Locate the cell with the specified text and output its (X, Y) center coordinate. 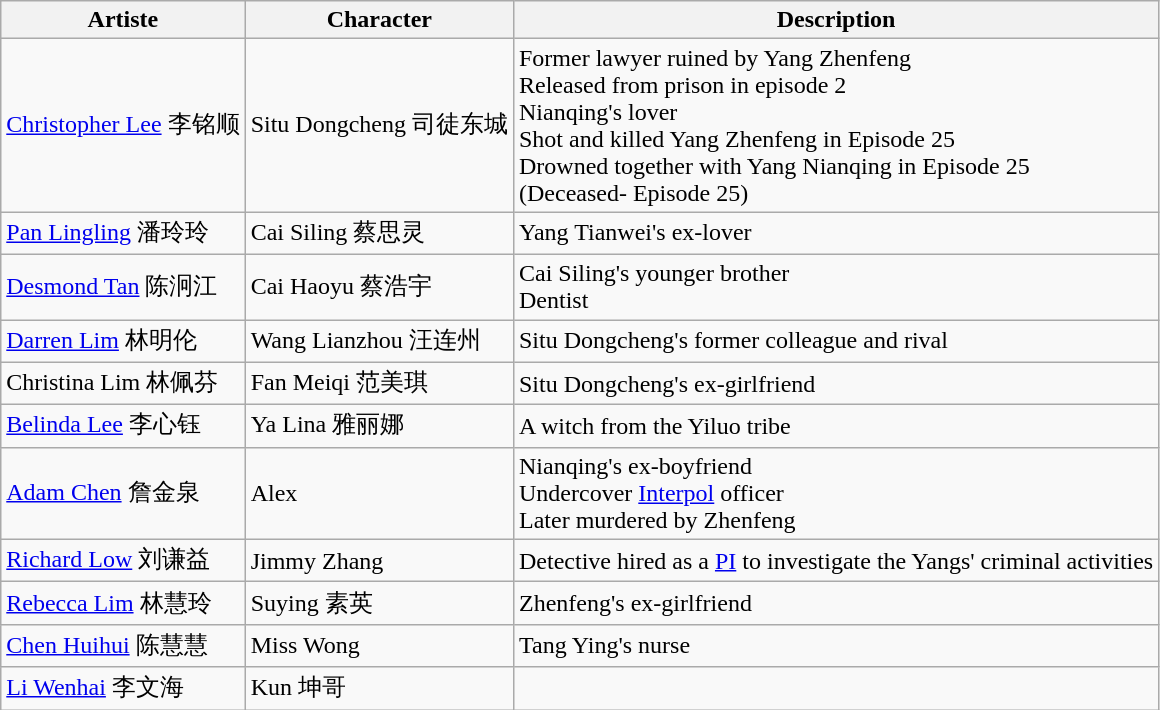
Ya Lina 雅丽娜 (379, 426)
Christopher Lee 李铭顺 (123, 126)
Jimmy Zhang (379, 560)
Yang Tianwei's ex-lover (836, 234)
Pan Lingling 潘玲玲 (123, 234)
Situ Dongcheng's ex-girlfriend (836, 384)
Chen Huihui 陈慧慧 (123, 646)
Rebecca Lim 林慧玲 (123, 604)
Darren Lim 林明伦 (123, 342)
Belinda Lee 李心钰 (123, 426)
Tang Ying's nurse (836, 646)
Nianqing's ex-boyfriendUndercover Interpol officerLater murdered by Zhenfeng (836, 493)
Character (379, 20)
Cai Siling's younger brother Dentist (836, 286)
Description (836, 20)
Miss Wong (379, 646)
Artiste (123, 20)
Richard Low 刘谦益 (123, 560)
Cai Siling 蔡思灵 (379, 234)
Detective hired as a PI to investigate the Yangs' criminal activities (836, 560)
Cai Haoyu 蔡浩宇 (379, 286)
Wang Lianzhou 汪连州 (379, 342)
Desmond Tan 陈泂江 (123, 286)
Situ Dongcheng 司徒东城 (379, 126)
Christina Lim 林佩芬 (123, 384)
Adam Chen 詹金泉 (123, 493)
Kun 坤哥 (379, 688)
A witch from the Yiluo tribe (836, 426)
Fan Meiqi 范美琪 (379, 384)
Suying 素英 (379, 604)
Li Wenhai 李文海 (123, 688)
Zhenfeng's ex-girlfriend (836, 604)
Situ Dongcheng's former colleague and rival (836, 342)
Alex (379, 493)
